Pinpoint the cell where the given text exists, returning its (X, Y) midpoint coordinate. 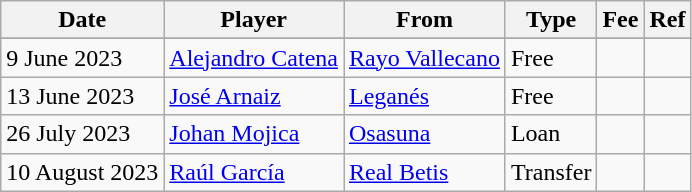
Date (82, 20)
Rayo Vallecano (425, 58)
Transfer (551, 172)
13 June 2023 (82, 96)
From (425, 20)
10 August 2023 (82, 172)
Loan (551, 134)
Raúl García (254, 172)
Real Betis (425, 172)
Johan Mojica (254, 134)
Fee (620, 20)
26 July 2023 (82, 134)
Type (551, 20)
Osasuna (425, 134)
Leganés (425, 96)
9 June 2023 (82, 58)
Alejandro Catena (254, 58)
José Arnaiz (254, 96)
Ref (668, 20)
Player (254, 20)
